Pinpoint the cell where the given text exists, returning its (X, Y) midpoint coordinate. 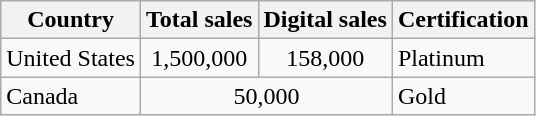
Canada (71, 96)
Digital sales (325, 20)
Country (71, 20)
Certification (463, 20)
Gold (463, 96)
158,000 (325, 58)
Platinum (463, 58)
Total sales (199, 20)
United States (71, 58)
50,000 (266, 96)
1,500,000 (199, 58)
